Pinpoint the cell where the given text exists, returning its (x, y) midpoint coordinate. 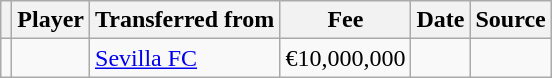
Sevilla FC (185, 58)
€10,000,000 (346, 58)
Source (510, 20)
Transferred from (185, 20)
Player (51, 20)
Fee (346, 20)
Date (440, 20)
